Detect which cell encompasses the target text, then output its [x, y] center coordinate. 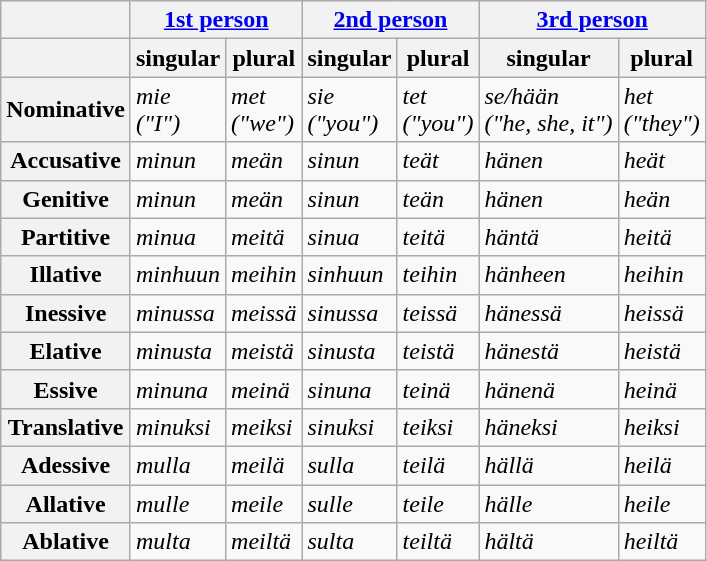
hältä [548, 542]
heilä [662, 465]
hänheen [548, 275]
meile [264, 503]
sinua [350, 237]
Adessive [66, 465]
sulle [350, 503]
teät [438, 161]
meiltä [264, 542]
Elative [66, 351]
3rd person [592, 20]
2nd person [390, 20]
minuna [178, 389]
Partitive [66, 237]
heinä [662, 389]
meilä [264, 465]
Inessive [66, 313]
teilä [438, 465]
minua [178, 237]
Allative [66, 503]
teihin [438, 275]
teitä [438, 237]
teinä [438, 389]
minuksi [178, 427]
meissä [264, 313]
minhuun [178, 275]
sinusta [350, 351]
hänestä [548, 351]
Nominative [66, 110]
heiltä [662, 542]
sie("you") [350, 110]
meitä [264, 237]
meiksi [264, 427]
heissä [662, 313]
heät [662, 161]
multa [178, 542]
mulla [178, 465]
sinuna [350, 389]
het("they") [662, 110]
sinussa [350, 313]
meinä [264, 389]
Illative [66, 275]
mie("I") [178, 110]
meistä [264, 351]
mulle [178, 503]
hänenä [548, 389]
heitä [662, 237]
heän [662, 199]
heiksi [662, 427]
teän [438, 199]
heihin [662, 275]
Ablative [66, 542]
sinhuun [350, 275]
teistä [438, 351]
1st person [216, 20]
hälle [548, 503]
se/hään("he, she, it") [548, 110]
hällä [548, 465]
Accusative [66, 161]
Genitive [66, 199]
häntä [548, 237]
sulla [350, 465]
sinuksi [350, 427]
minusta [178, 351]
teiksi [438, 427]
teissä [438, 313]
häneksi [548, 427]
Translative [66, 427]
sulta [350, 542]
teile [438, 503]
meihin [264, 275]
teiltä [438, 542]
met("we") [264, 110]
minussa [178, 313]
Essive [66, 389]
tet("you") [438, 110]
hänessä [548, 313]
heistä [662, 351]
heile [662, 503]
